Determine the [X, Y] coordinate at the center of the cell enclosing the given text.  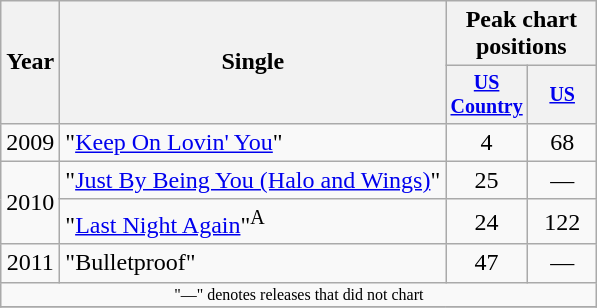
2010 [30, 202]
"—" denotes releases that did not chart [299, 294]
122 [562, 222]
"Bulletproof" [253, 263]
24 [487, 222]
Year [30, 62]
2009 [30, 142]
4 [487, 142]
US Country [487, 94]
25 [487, 180]
"Keep On Lovin' You" [253, 142]
47 [487, 263]
Peak chartpositions [522, 34]
68 [562, 142]
2011 [30, 263]
"Just By Being You (Halo and Wings)" [253, 180]
"Last Night Again"A [253, 222]
US [562, 94]
Single [253, 62]
